Return (X, Y) of the center of cell containing provided text 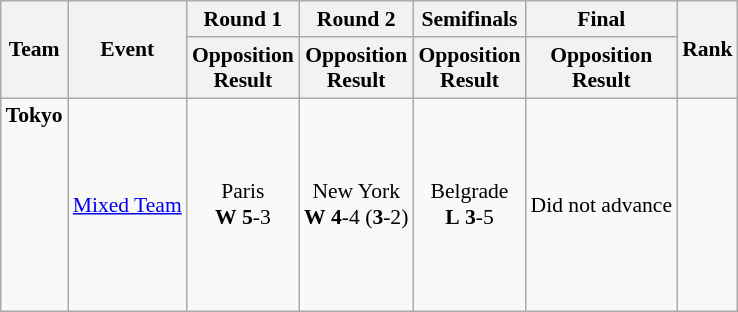
Final (602, 19)
Mixed Team (128, 205)
Round 2 (356, 19)
Paris W 5-3 (243, 205)
Semifinals (469, 19)
Team (34, 50)
Did not advance (602, 205)
New York W 4-4 (3-2) (356, 205)
Tokyo (34, 205)
Round 1 (243, 19)
Rank (708, 50)
Event (128, 50)
Belgrade L 3-5 (469, 205)
